Return the (x, y) coordinate for the center point of the cell that contains the specified text.  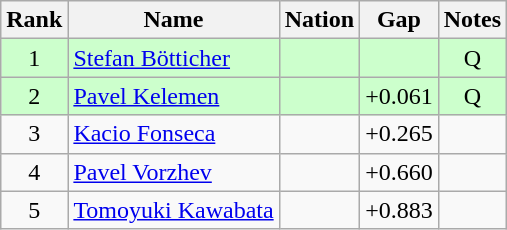
Pavel Vorzhev (174, 172)
2 (34, 96)
3 (34, 134)
Pavel Kelemen (174, 96)
5 (34, 210)
+0.061 (400, 96)
+0.660 (400, 172)
Notes (472, 20)
4 (34, 172)
+0.265 (400, 134)
1 (34, 58)
Name (174, 20)
Tomoyuki Kawabata (174, 210)
+0.883 (400, 210)
Stefan Bötticher (174, 58)
Kacio Fonseca (174, 134)
Nation (319, 20)
Gap (400, 20)
Rank (34, 20)
